Identify which cell holds the provided text, then report its (X, Y) central coordinate. 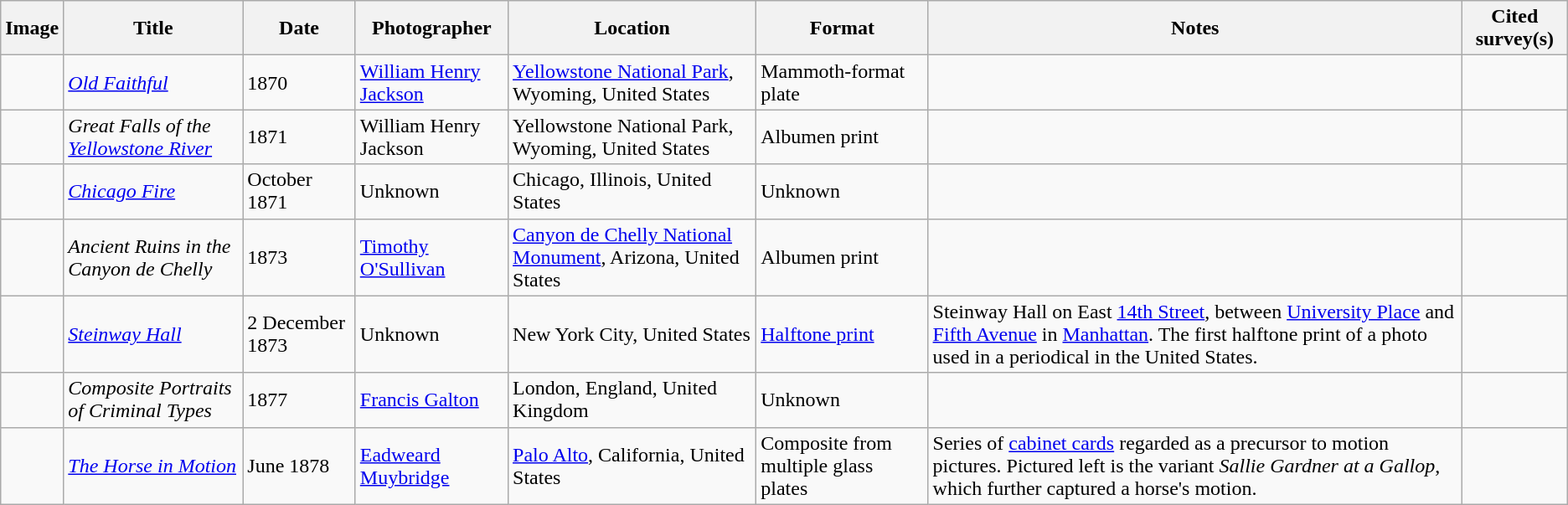
Notes (1194, 28)
Palo Alto, California, United States (632, 466)
Image (32, 28)
The Horse in Motion (153, 466)
2 December 1873 (299, 334)
Halftone print (843, 334)
Great Falls of the Yellowstone River (153, 137)
October 1871 (299, 191)
1873 (299, 257)
Timothy O'Sullivan (431, 257)
Cited survey(s) (1514, 28)
Canyon de Chelly National Monument, Arizona, United States (632, 257)
Location (632, 28)
Date (299, 28)
Old Faithful (153, 82)
Chicago Fire (153, 191)
Francis Galton (431, 400)
June 1878 (299, 466)
Composite Portraits of Criminal Types (153, 400)
1870 (299, 82)
Title (153, 28)
Ancient Ruins in the Canyon de Chelly (153, 257)
London, England, United Kingdom (632, 400)
Steinway Hall (153, 334)
New York City, United States (632, 334)
Format (843, 28)
1871 (299, 137)
Composite from multiple glass plates (843, 466)
Photographer (431, 28)
Mammoth-format plate (843, 82)
Chicago, Illinois, United States (632, 191)
1877 (299, 400)
Eadweard Muybridge (431, 466)
